Locate the cell with the specified text and output its (X, Y) center coordinate. 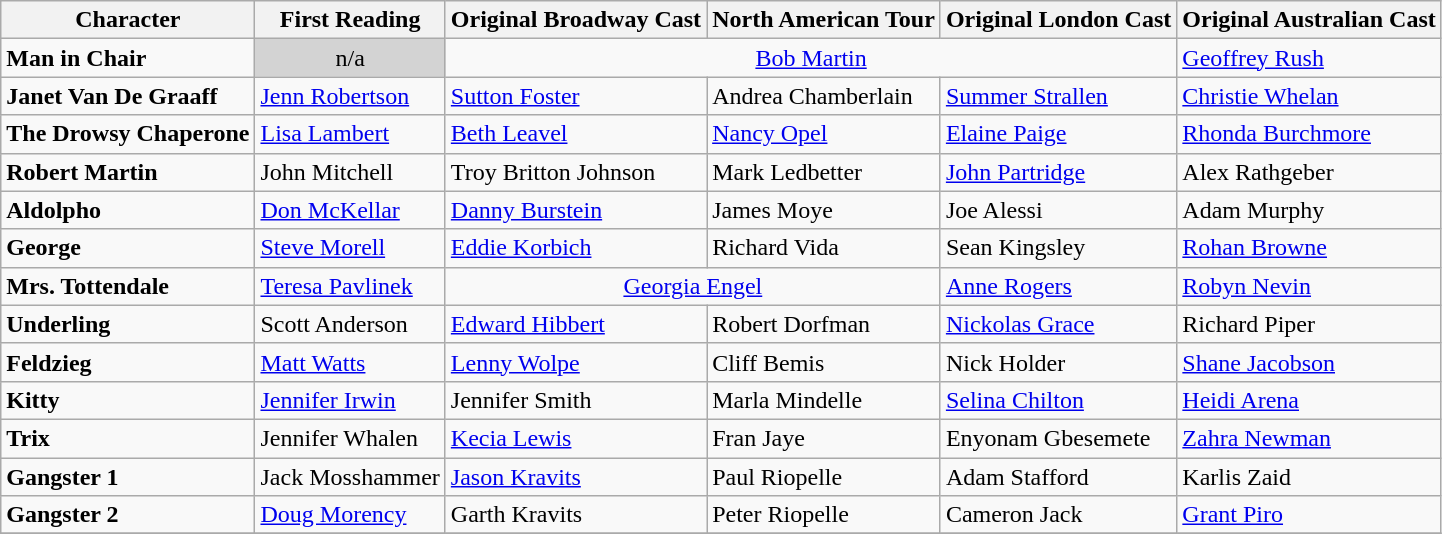
Peter Riopelle (824, 515)
Robert Martin (128, 172)
Enyonam Gbesemete (1058, 438)
Original Australian Cast (1309, 20)
Shane Jacobson (1309, 362)
First Reading (350, 20)
Eddie Korbich (576, 248)
Richard Piper (1309, 324)
Matt Watts (350, 362)
Marla Mindelle (824, 400)
Gangster 1 (128, 477)
Nancy Opel (824, 134)
Beth Leavel (576, 134)
Adam Murphy (1309, 210)
Rohan Browne (1309, 248)
Danny Burstein (576, 210)
Jack Mosshammer (350, 477)
Kitty (128, 400)
Garth Kravits (576, 515)
Cliff Bemis (824, 362)
Mrs. Tottendale (128, 286)
Robyn Nevin (1309, 286)
Jennifer Irwin (350, 400)
Mark Ledbetter (824, 172)
North American Tour (824, 20)
Cameron Jack (1058, 515)
Kecia Lewis (576, 438)
Underling (128, 324)
Paul Riopelle (824, 477)
Zahra Newman (1309, 438)
Steve Morell (350, 248)
Lisa Lambert (350, 134)
Original Broadway Cast (576, 20)
Don McKellar (350, 210)
Jennifer Whalen (350, 438)
Geoffrey Rush (1309, 58)
Karlis Zaid (1309, 477)
Teresa Pavlinek (350, 286)
The Drowsy Chaperone (128, 134)
Trix (128, 438)
Anne Rogers (1058, 286)
Grant Piro (1309, 515)
Summer Strallen (1058, 96)
n/a (350, 58)
Jennifer Smith (576, 400)
Lenny Wolpe (576, 362)
Edward Hibbert (576, 324)
Aldolpho (128, 210)
Doug Morency (350, 515)
Gangster 2 (128, 515)
Character (128, 20)
Sean Kingsley (1058, 248)
Nickolas Grace (1058, 324)
Fran Jaye (824, 438)
Jenn Robertson (350, 96)
Heidi Arena (1309, 400)
Man in Chair (128, 58)
Robert Dorfman (824, 324)
Elaine Paige (1058, 134)
George (128, 248)
Troy Britton Johnson (576, 172)
Adam Stafford (1058, 477)
Feldzieg (128, 362)
Georgia Engel (692, 286)
Alex Rathgeber (1309, 172)
Nick Holder (1058, 362)
Selina Chilton (1058, 400)
Christie Whelan (1309, 96)
Rhonda Burchmore (1309, 134)
Janet Van De Graaff (128, 96)
James Moye (824, 210)
Original London Cast (1058, 20)
Bob Martin (811, 58)
Joe Alessi (1058, 210)
Sutton Foster (576, 96)
John Partridge (1058, 172)
John Mitchell (350, 172)
Jason Kravits (576, 477)
Scott Anderson (350, 324)
Richard Vida (824, 248)
Andrea Chamberlain (824, 96)
